Return the (x, y) coordinate for the center point of the cell that contains the specified text.  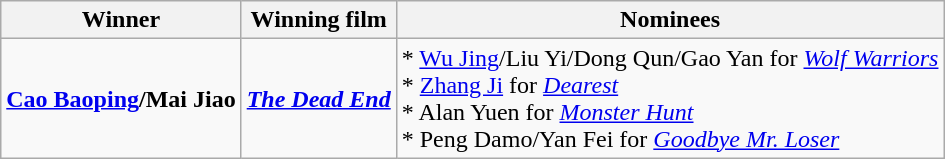
Nominees (670, 20)
The Dead End (318, 98)
Winning film (318, 20)
Winner (121, 20)
* Wu Jing/Liu Yi/Dong Qun/Gao Yan for Wolf Warriors * Zhang Ji for Dearest * Alan Yuen for Monster Hunt * Peng Damo/Yan Fei for Goodbye Mr. Loser (670, 98)
Cao Baoping/Mai Jiao (121, 98)
